Determine the [X, Y] coordinate at the center of the cell enclosing the given text.  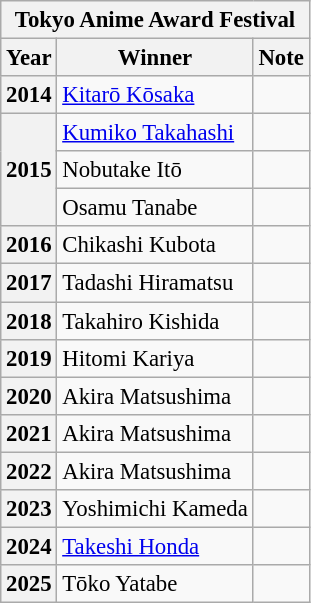
2016 [29, 245]
2015 [29, 170]
Year [29, 58]
2014 [29, 95]
2020 [29, 396]
Tokyo Anime Award Festival [156, 20]
Osamu Tanabe [155, 208]
2017 [29, 283]
Yoshimichi Kameda [155, 509]
2019 [29, 358]
Chikashi Kubota [155, 245]
2025 [29, 584]
Nobutake Itō [155, 170]
Hitomi Kariya [155, 358]
2024 [29, 546]
2018 [29, 321]
Tadashi Hiramatsu [155, 283]
2021 [29, 433]
2023 [29, 509]
Kumiko Takahashi [155, 133]
Kitarō Kōsaka [155, 95]
Tōko Yatabe [155, 584]
Takahiro Kishida [155, 321]
Takeshi Honda [155, 546]
2022 [29, 471]
Note [281, 58]
Winner [155, 58]
